Return (x, y) of the center of cell containing provided text 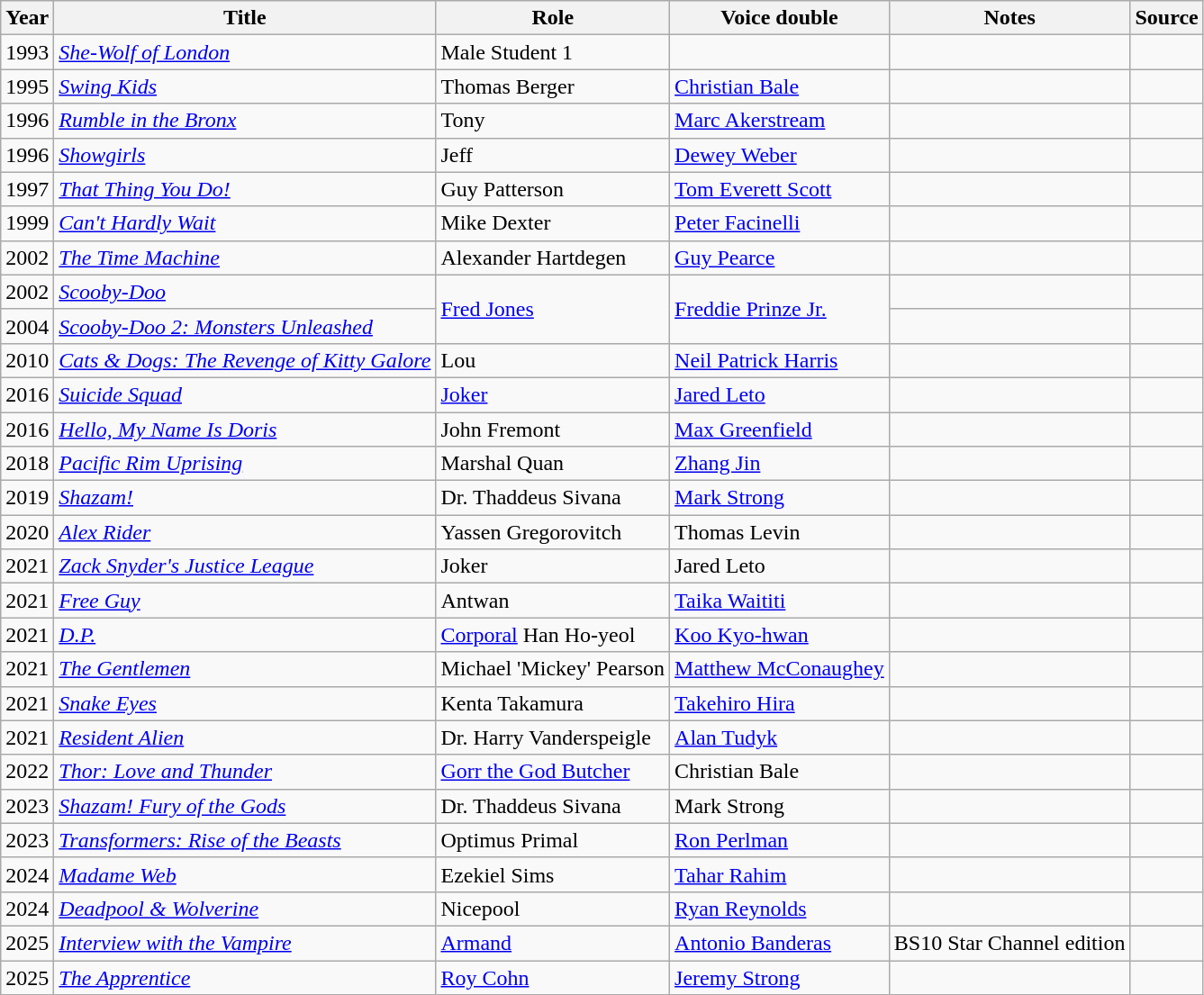
Voice double (780, 18)
Pacific Rim Uprising (245, 464)
Shazam! (245, 498)
Antonio Banderas (780, 943)
Nicepool (553, 909)
Takehiro Hira (780, 703)
Snake Eyes (245, 703)
Swing Kids (245, 86)
2020 (27, 532)
BS10 Star Channel edition (1009, 943)
Dr. Harry Vanderspeigle (553, 737)
Free Guy (245, 601)
Alexander Hartdegen (553, 258)
Yassen Gregorovitch (553, 532)
Shazam! Fury of the Gods (245, 806)
Can't Hardly Wait (245, 223)
Optimus Primal (553, 840)
Tahar Rahim (780, 874)
Guy Patterson (553, 189)
Peter Facinelli (780, 223)
1993 (27, 52)
Deadpool & Wolverine (245, 909)
Madame Web (245, 874)
1995 (27, 86)
D.P. (245, 635)
Jeremy Strong (780, 977)
Year (27, 18)
Guy Pearce (780, 258)
2019 (27, 498)
Dewey Weber (780, 155)
Koo Kyo-hwan (780, 635)
Transformers: Rise of the Beasts (245, 840)
Gorr the God Butcher (553, 772)
Thor: Love and Thunder (245, 772)
Corporal Han Ho-yeol (553, 635)
Neil Patrick Harris (780, 360)
Freddie Prinze Jr. (780, 309)
John Fremont (553, 430)
Marc Akerstream (780, 121)
Showgirls (245, 155)
2018 (27, 464)
Male Student 1 (553, 52)
2010 (27, 360)
The Time Machine (245, 258)
Ryan Reynolds (780, 909)
Antwan (553, 601)
Title (245, 18)
Thomas Berger (553, 86)
The Gentlemen (245, 669)
Kenta Takamura (553, 703)
Ezekiel Sims (553, 874)
2022 (27, 772)
Scooby-Doo (245, 292)
Armand (553, 943)
Tom Everett Scott (780, 189)
Role (553, 18)
Jeff (553, 155)
Zack Snyder's Justice League (245, 566)
Taika Waititi (780, 601)
Scooby-Doo 2: Monsters Unleashed (245, 326)
Michael 'Mickey' Pearson (553, 669)
Thomas Levin (780, 532)
She-Wolf of London (245, 52)
Cats & Dogs: The Revenge of Kitty Galore (245, 360)
Ron Perlman (780, 840)
Roy Cohn (553, 977)
Alex Rider (245, 532)
Max Greenfield (780, 430)
Suicide Squad (245, 394)
Lou (553, 360)
Notes (1009, 18)
The Apprentice (245, 977)
1997 (27, 189)
Rumble in the Bronx (245, 121)
Hello, My Name Is Doris (245, 430)
Alan Tudyk (780, 737)
Zhang Jin (780, 464)
Mike Dexter (553, 223)
Interview with the Vampire (245, 943)
Source (1167, 18)
Marshal Quan (553, 464)
That Thing You Do! (245, 189)
Tony (553, 121)
Matthew McConaughey (780, 669)
Resident Alien (245, 737)
Fred Jones (553, 309)
1999 (27, 223)
2004 (27, 326)
